Capture the cell that displays the provided text and extract its (X, Y) central coordinate. 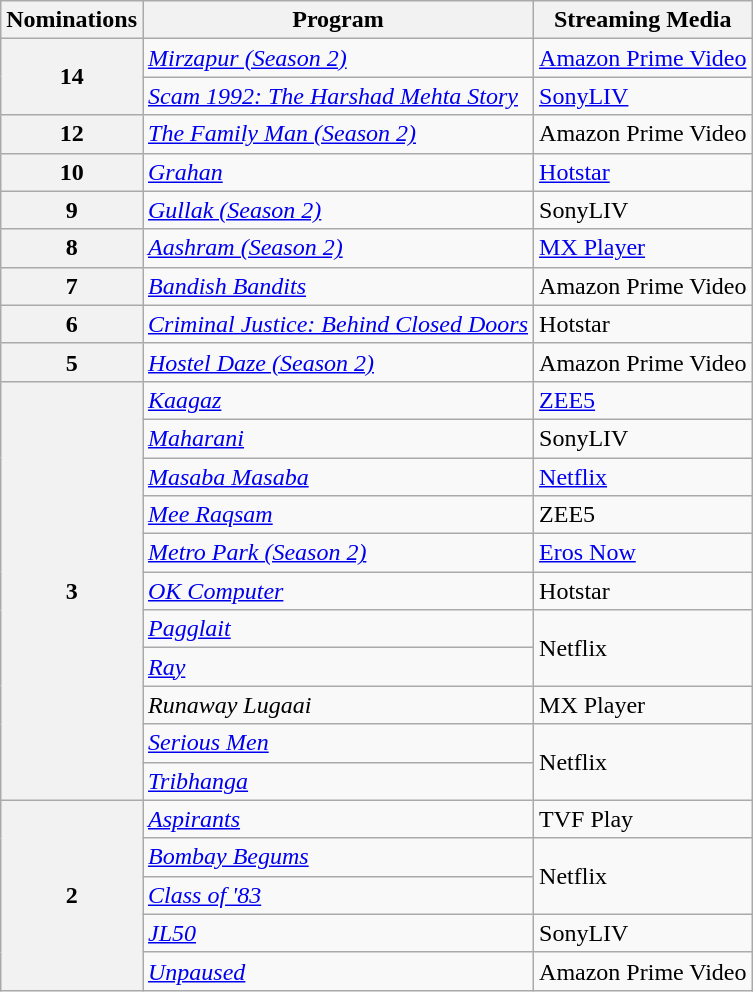
Masaba Masaba (338, 477)
Tribhanga (338, 781)
12 (72, 134)
14 (72, 77)
Aspirants (338, 819)
5 (72, 362)
Metro Park (Season 2) (338, 553)
7 (72, 286)
Program (338, 20)
Bombay Begums (338, 857)
Eros Now (643, 553)
Kaagaz (338, 400)
Criminal Justice: Behind Closed Doors (338, 324)
Unpaused (338, 971)
Gullak (Season 2) (338, 210)
Mee Raqsam (338, 515)
Pagglait (338, 629)
JL50 (338, 933)
Scam 1992: The Harshad Mehta Story (338, 96)
Streaming Media (643, 20)
The Family Man (Season 2) (338, 134)
2 (72, 895)
Mirzapur (Season 2) (338, 58)
Nominations (72, 20)
9 (72, 210)
Grahan (338, 172)
Maharani (338, 438)
Runaway Lugaai (338, 705)
Bandish Bandits (338, 286)
Aashram (Season 2) (338, 248)
TVF Play (643, 819)
Class of '83 (338, 895)
OK Computer (338, 591)
Serious Men (338, 743)
3 (72, 590)
Hostel Daze (Season 2) (338, 362)
6 (72, 324)
10 (72, 172)
8 (72, 248)
Ray (338, 667)
